Detect which cell encompasses the target text, then output its (X, Y) center coordinate. 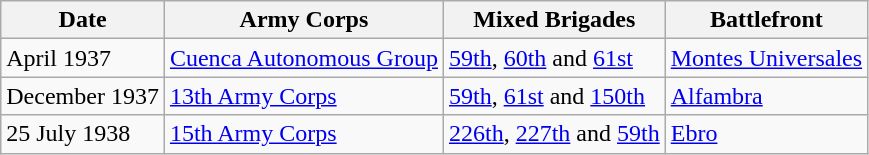
Ebro (766, 134)
Montes Universales (766, 58)
15th Army Corps (304, 134)
Mixed Brigades (554, 20)
Army Corps (304, 20)
Date (83, 20)
226th, 227th and 59th (554, 134)
59th, 61st and 150th (554, 96)
59th, 60th and 61st (554, 58)
December 1937 (83, 96)
25 July 1938 (83, 134)
Battlefront (766, 20)
April 1937 (83, 58)
Alfambra (766, 96)
Cuenca Autonomous Group (304, 58)
13th Army Corps (304, 96)
